Extract the [X, Y] coordinate from the center of the cell holding the provided text.  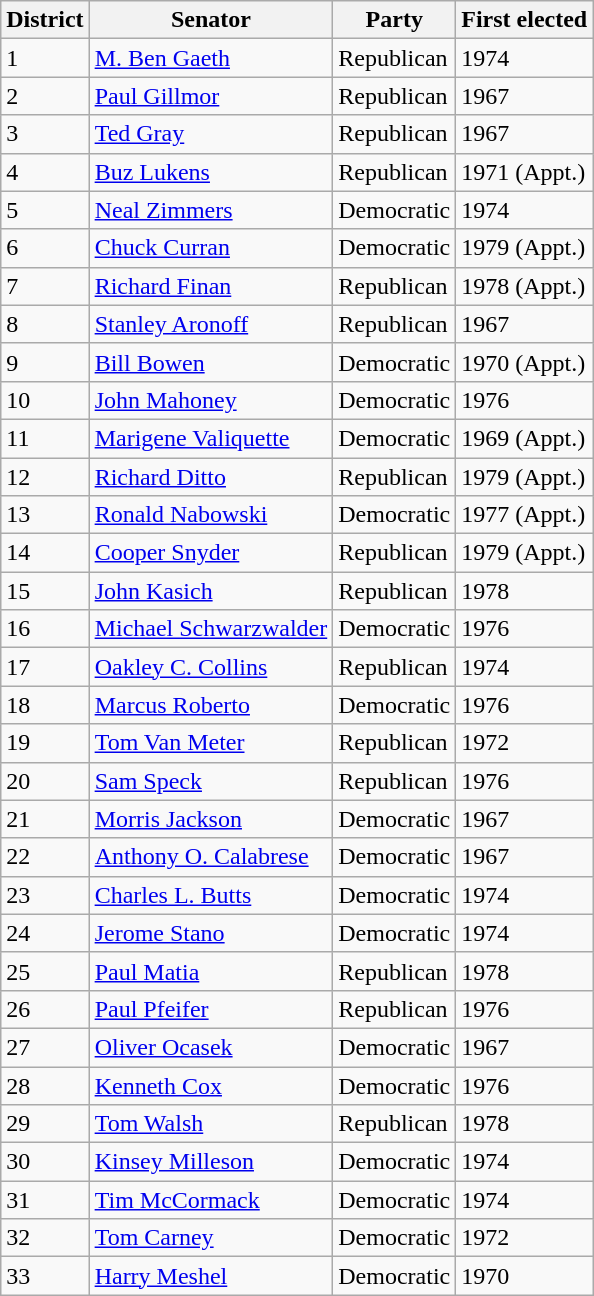
29 [45, 1124]
Richard Ditto [211, 477]
Jerome Stano [211, 933]
Tim McCormack [211, 1200]
Paul Matia [211, 971]
4 [45, 172]
1977 (Appt.) [524, 515]
Paul Pfeifer [211, 1009]
13 [45, 515]
District [45, 20]
1969 (Appt.) [524, 438]
30 [45, 1162]
32 [45, 1238]
18 [45, 705]
Michael Schwarzwalder [211, 629]
First elected [524, 20]
7 [45, 286]
Anthony O. Calabrese [211, 857]
5 [45, 210]
6 [45, 248]
Marcus Roberto [211, 705]
Charles L. Butts [211, 895]
17 [45, 667]
John Mahoney [211, 400]
22 [45, 857]
1978 (Appt.) [524, 286]
2 [45, 96]
Chuck Curran [211, 248]
1970 [524, 1276]
Paul Gillmor [211, 96]
16 [45, 629]
John Kasich [211, 591]
Sam Speck [211, 781]
Kenneth Cox [211, 1085]
26 [45, 1009]
1 [45, 58]
8 [45, 324]
Stanley Aronoff [211, 324]
19 [45, 743]
Tom Carney [211, 1238]
3 [45, 134]
28 [45, 1085]
11 [45, 438]
12 [45, 477]
Oakley C. Collins [211, 667]
Richard Finan [211, 286]
20 [45, 781]
15 [45, 591]
9 [45, 362]
Kinsey Milleson [211, 1162]
23 [45, 895]
33 [45, 1276]
Morris Jackson [211, 819]
Tom Walsh [211, 1124]
Party [394, 20]
Neal Zimmers [211, 210]
Oliver Ocasek [211, 1047]
10 [45, 400]
21 [45, 819]
14 [45, 553]
1970 (Appt.) [524, 362]
Tom Van Meter [211, 743]
Senator [211, 20]
25 [45, 971]
Harry Meshel [211, 1276]
Marigene Valiquette [211, 438]
Ronald Nabowski [211, 515]
27 [45, 1047]
Buz Lukens [211, 172]
Ted Gray [211, 134]
24 [45, 933]
1971 (Appt.) [524, 172]
31 [45, 1200]
Cooper Snyder [211, 553]
M. Ben Gaeth [211, 58]
Bill Bowen [211, 362]
